Pinpoint the cell where the given text exists, returning its (x, y) midpoint coordinate. 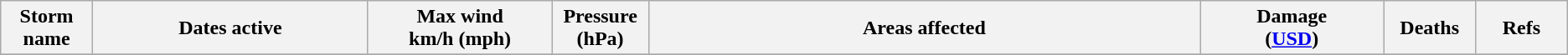
Dates active (230, 28)
Damage(USD) (1292, 28)
Pressure(hPa) (601, 28)
Refs (1521, 28)
Deaths (1430, 28)
Max windkm/h (mph) (459, 28)
Storm name (47, 28)
Areas affected (924, 28)
